For the text-containing cell, return its midpoint in [x, y] coordinate format. 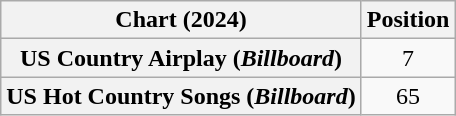
7 [408, 58]
US Country Airplay (Billboard) [181, 58]
Chart (2024) [181, 20]
65 [408, 96]
US Hot Country Songs (Billboard) [181, 96]
Position [408, 20]
